Detect which cell encompasses the target text, then output its [X, Y] center coordinate. 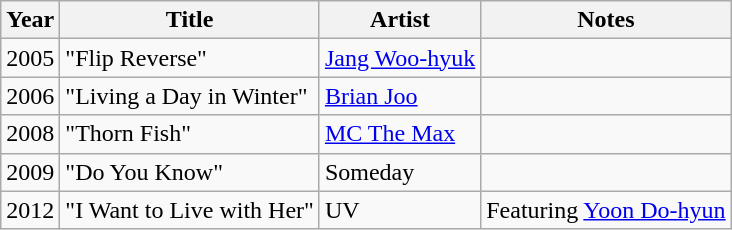
2006 [30, 96]
"I Want to Live with Her" [190, 210]
"Do You Know" [190, 172]
"Thorn Fish" [190, 134]
Featuring Yoon Do-hyun [606, 210]
2005 [30, 58]
2008 [30, 134]
Notes [606, 20]
2009 [30, 172]
Title [190, 20]
Jang Woo-hyuk [400, 58]
2012 [30, 210]
Artist [400, 20]
UV [400, 210]
Someday [400, 172]
"Flip Reverse" [190, 58]
MC The Max [400, 134]
Brian Joo [400, 96]
Year [30, 20]
"Living a Day in Winter" [190, 96]
